Return (x, y) of the center of cell containing provided text 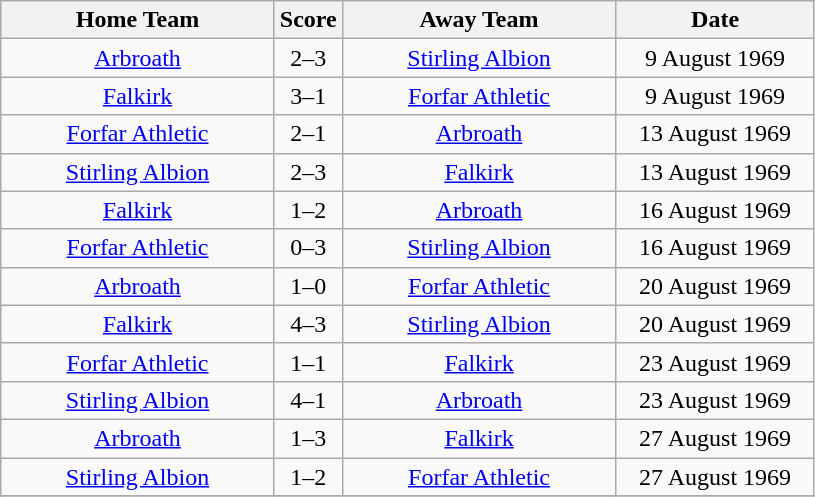
Date (716, 20)
3–1 (308, 96)
Score (308, 20)
1–1 (308, 362)
4–1 (308, 400)
1–3 (308, 438)
Away Team (479, 20)
Home Team (138, 20)
1–0 (308, 286)
0–3 (308, 248)
2–1 (308, 134)
4–3 (308, 324)
